Scan for the cell matching the given text and deliver its (X, Y) coordinate at center. 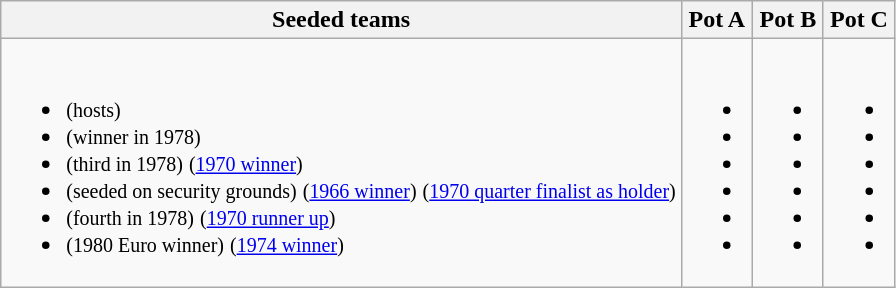
Seeded teams (342, 20)
Pot A (716, 20)
Pot B (788, 20)
Pot C (858, 20)
